Pinpoint the cell where the given text exists, returning its (x, y) midpoint coordinate. 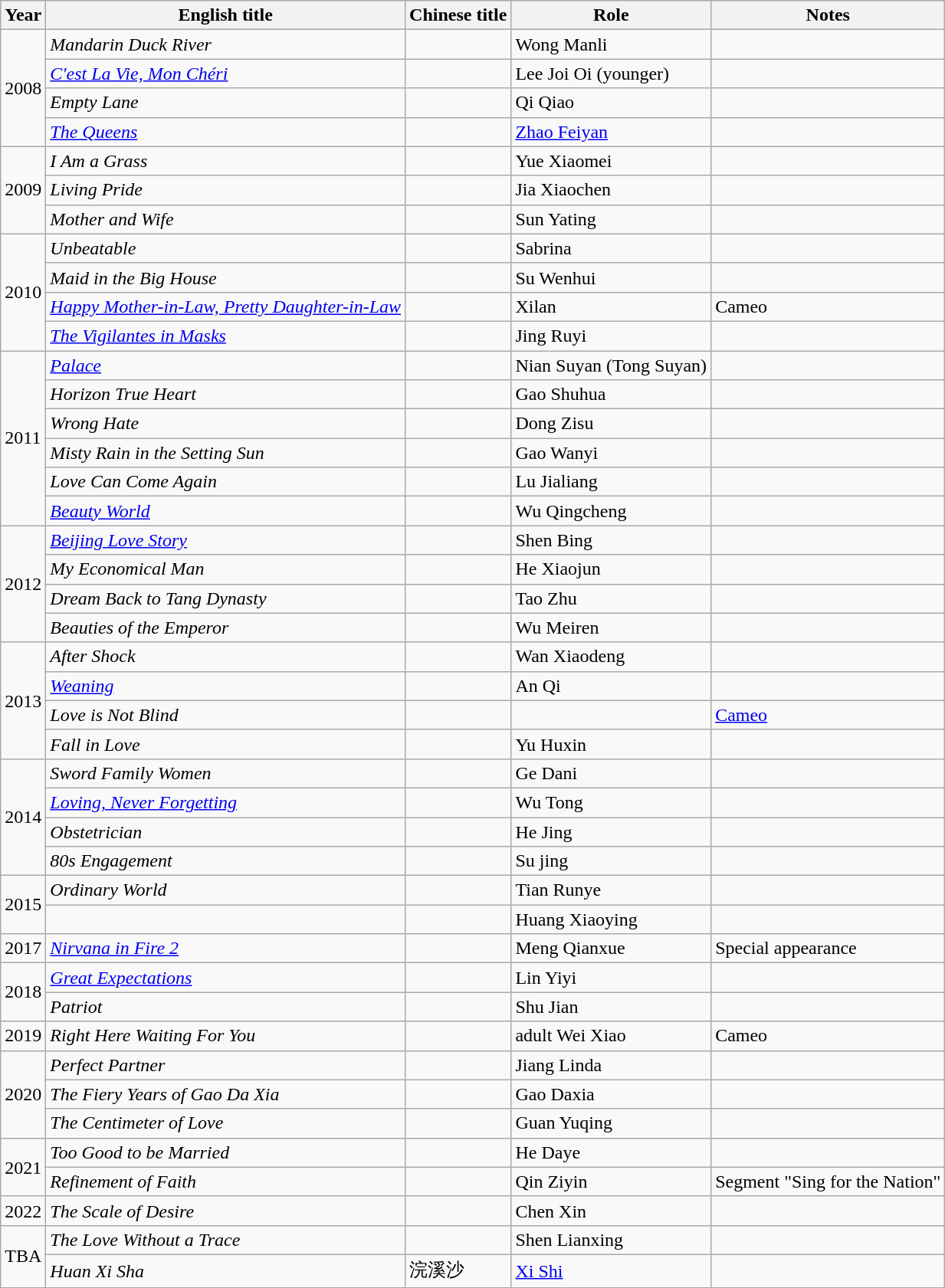
Chen Xin (612, 1211)
Happy Mother-in-Law, Pretty Daughter-in-Law (225, 306)
Maid in the Big House (225, 277)
Huang Xiaoying (612, 919)
Jing Ruyi (612, 336)
Great Expectations (225, 978)
English title (225, 15)
Refinement of Faith (225, 1181)
Right Here Waiting For You (225, 1036)
Meng Qianxue (612, 949)
Ge Dani (612, 773)
Yu Huxin (612, 744)
Love is Not Blind (225, 715)
Huan Xi Sha (225, 1270)
2017 (23, 949)
Beauties of the Emperor (225, 628)
Love Can Come Again (225, 482)
Gao Shuhua (612, 395)
An Qi (612, 686)
Su Wenhui (612, 277)
Palace (225, 365)
Xilan (612, 306)
2008 (23, 88)
Jia Xiaochen (612, 190)
Perfect Partner (225, 1065)
Lu Jialiang (612, 482)
2021 (23, 1167)
The Vigilantes in Masks (225, 336)
The Love Without a Trace (225, 1240)
C'est La Vie, Mon Chéri (225, 74)
2012 (23, 584)
Wan Xiaodeng (612, 657)
Yue Xiaomei (612, 161)
Lin Yiyi (612, 978)
Gao Wanyi (612, 453)
Nian Suyan (Tong Suyan) (612, 365)
2020 (23, 1094)
2022 (23, 1211)
Sword Family Women (225, 773)
He Jing (612, 831)
Guan Yuqing (612, 1123)
Obstetrician (225, 831)
2010 (23, 292)
The Scale of Desire (225, 1211)
Wu Meiren (612, 628)
Mandarin Duck River (225, 44)
2013 (23, 700)
Special appearance (828, 949)
Xi Shi (612, 1270)
After Shock (225, 657)
Living Pride (225, 190)
Role (612, 15)
Tao Zhu (612, 598)
Unbeatable (225, 248)
Zhao Feiyan (612, 132)
Beauty World (225, 511)
2014 (23, 817)
Shen Lianxing (612, 1240)
Nirvana in Fire 2 (225, 949)
Shu Jian (612, 1007)
My Economical Man (225, 569)
Empty Lane (225, 103)
80s Engagement (225, 861)
Patriot (225, 1007)
The Centimeter of Love (225, 1123)
Fall in Love (225, 744)
Su jing (612, 861)
Lee Joi Oi (younger) (612, 74)
2011 (23, 438)
Loving, Never Forgetting (225, 802)
Chinese title (458, 15)
Misty Rain in the Setting Sun (225, 453)
2018 (23, 992)
Dong Zisu (612, 424)
2009 (23, 190)
2015 (23, 905)
Wu Qingcheng (612, 511)
Notes (828, 15)
He Xiaojun (612, 569)
Segment "Sing for the Nation" (828, 1181)
TBA (23, 1257)
I Am a Grass (225, 161)
Year (23, 15)
Sun Yating (612, 219)
Jiang Linda (612, 1065)
Mother and Wife (225, 219)
Beijing Love Story (225, 540)
Wu Tong (612, 802)
Qi Qiao (612, 103)
浣溪沙 (458, 1270)
Wrong Hate (225, 424)
Wong Manli (612, 44)
Dream Back to Tang Dynasty (225, 598)
Sabrina (612, 248)
Gao Daxia (612, 1094)
The Queens (225, 132)
adult Wei Xiao (612, 1036)
Weaning (225, 686)
2019 (23, 1036)
Ordinary World (225, 890)
Horizon True Heart (225, 395)
Shen Bing (612, 540)
He Daye (612, 1152)
Too Good to be Married (225, 1152)
Qin Ziyin (612, 1181)
The Fiery Years of Gao Da Xia (225, 1094)
Tian Runye (612, 890)
